Capture the cell that displays the provided text and extract its [X, Y] central coordinate. 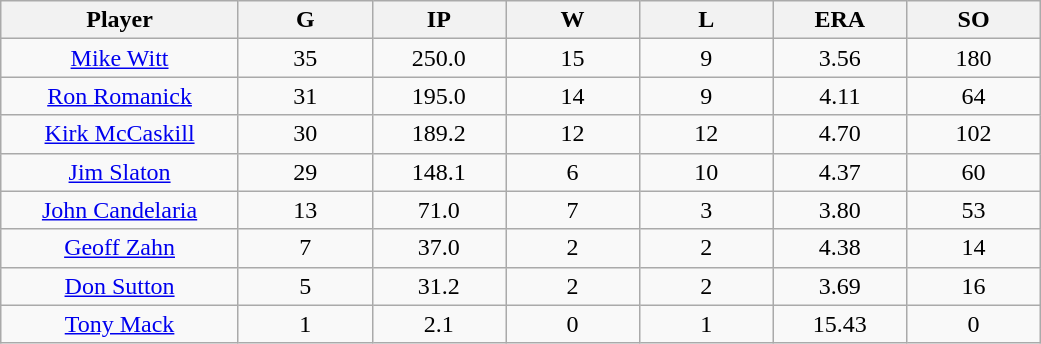
31 [305, 96]
L [706, 20]
Jim Slaton [120, 172]
64 [974, 96]
3 [706, 210]
John Candelaria [120, 210]
189.2 [439, 134]
G [305, 20]
Don Sutton [120, 286]
ERA [840, 20]
250.0 [439, 58]
4.37 [840, 172]
Ron Romanick [120, 96]
29 [305, 172]
31.2 [439, 286]
30 [305, 134]
53 [974, 210]
SO [974, 20]
3.69 [840, 286]
Player [120, 20]
37.0 [439, 248]
195.0 [439, 96]
15.43 [840, 324]
4.11 [840, 96]
Tony Mack [120, 324]
Geoff Zahn [120, 248]
3.80 [840, 210]
Mike Witt [120, 58]
35 [305, 58]
10 [706, 172]
13 [305, 210]
W [573, 20]
15 [573, 58]
Kirk McCaskill [120, 134]
6 [573, 172]
3.56 [840, 58]
4.70 [840, 134]
180 [974, 58]
148.1 [439, 172]
71.0 [439, 210]
IP [439, 20]
2.1 [439, 324]
4.38 [840, 248]
60 [974, 172]
5 [305, 286]
102 [974, 134]
16 [974, 286]
